From the cell containing the given text, extract its center point as (X, Y) coordinate. 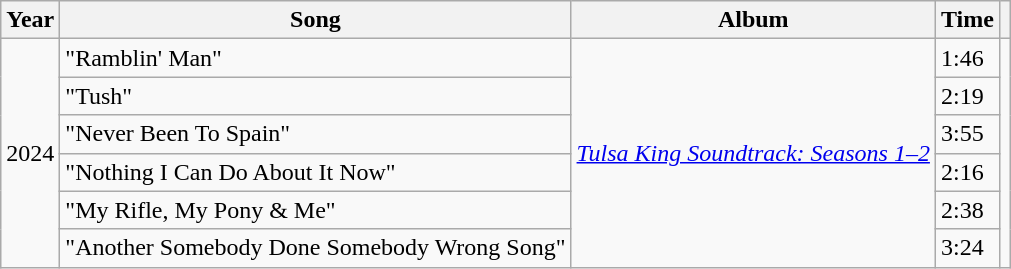
2:16 (967, 172)
2:19 (967, 96)
Album (753, 20)
Time (967, 20)
3:24 (967, 248)
"Another Somebody Done Somebody Wrong Song" (316, 248)
"Never Been To Spain" (316, 134)
2024 (30, 153)
2:38 (967, 210)
"Tush" (316, 96)
"Nothing I Can Do About It Now" (316, 172)
Song (316, 20)
3:55 (967, 134)
1:46 (967, 58)
"Ramblin' Man" (316, 58)
"My Rifle, My Pony & Me" (316, 210)
Year (30, 20)
Tulsa King Soundtrack: Seasons 1–2 (753, 153)
